Search for the cell housing the specified text and yield its (x, y) center coordinate. 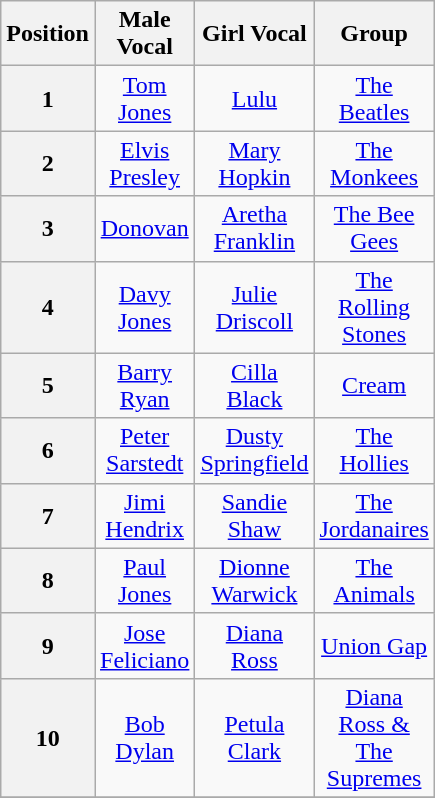
Jose Feliciano (144, 646)
Paul Jones (144, 580)
2 (48, 164)
The Beatles (374, 98)
Bob Dylan (144, 738)
The Animals (374, 580)
Tom Jones (144, 98)
Group (374, 34)
Diana Ross & The Supremes (374, 738)
1 (48, 98)
Aretha Franklin (254, 228)
The Jordanaires (374, 516)
Position (48, 34)
Sandie Shaw (254, 516)
Donovan (144, 228)
4 (48, 307)
7 (48, 516)
Petula Clark (254, 738)
Jimi Hendrix (144, 516)
The Monkees (374, 164)
9 (48, 646)
Davy Jones (144, 307)
Girl Vocal (254, 34)
Diana Ross (254, 646)
5 (48, 386)
Male Vocal (144, 34)
8 (48, 580)
Elvis Presley (144, 164)
Union Gap (374, 646)
Dusty Springfield (254, 450)
The Rolling Stones (374, 307)
Dionne Warwick (254, 580)
Julie Driscoll (254, 307)
The Bee Gees (374, 228)
Barry Ryan (144, 386)
Lulu (254, 98)
The Hollies (374, 450)
Cilla Black (254, 386)
Mary Hopkin (254, 164)
Cream (374, 386)
3 (48, 228)
Peter Sarstedt (144, 450)
6 (48, 450)
10 (48, 738)
